Find where the given text appears and provide that cell's center as [X, Y] coordinate. 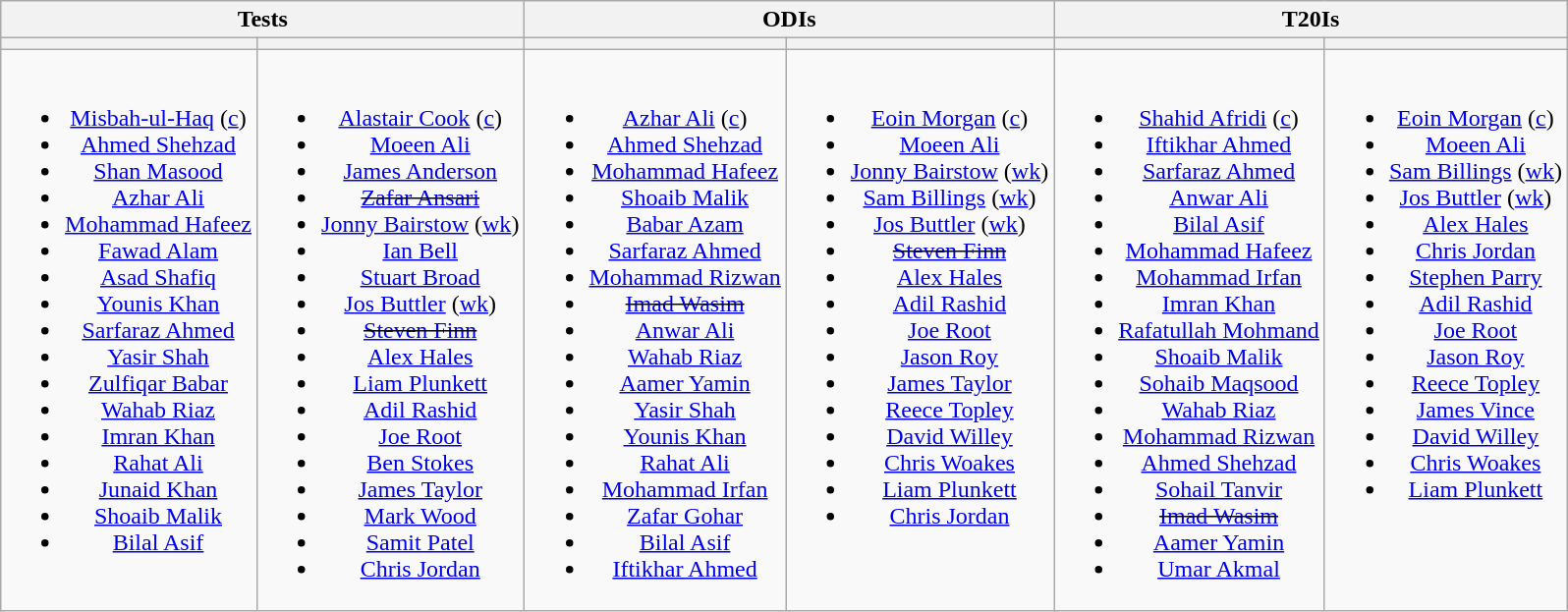
T20Is [1311, 20]
Tests [263, 20]
ODIs [790, 20]
